Detect which cell encompasses the target text, then output its (X, Y) center coordinate. 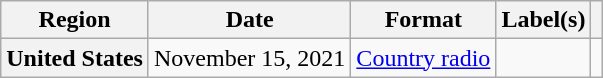
November 15, 2021 (249, 58)
United States (75, 58)
Format (424, 20)
Region (75, 20)
Label(s) (544, 20)
Date (249, 20)
Country radio (424, 58)
